Return the (x, y) coordinate for the center point of the cell that contains the specified text.  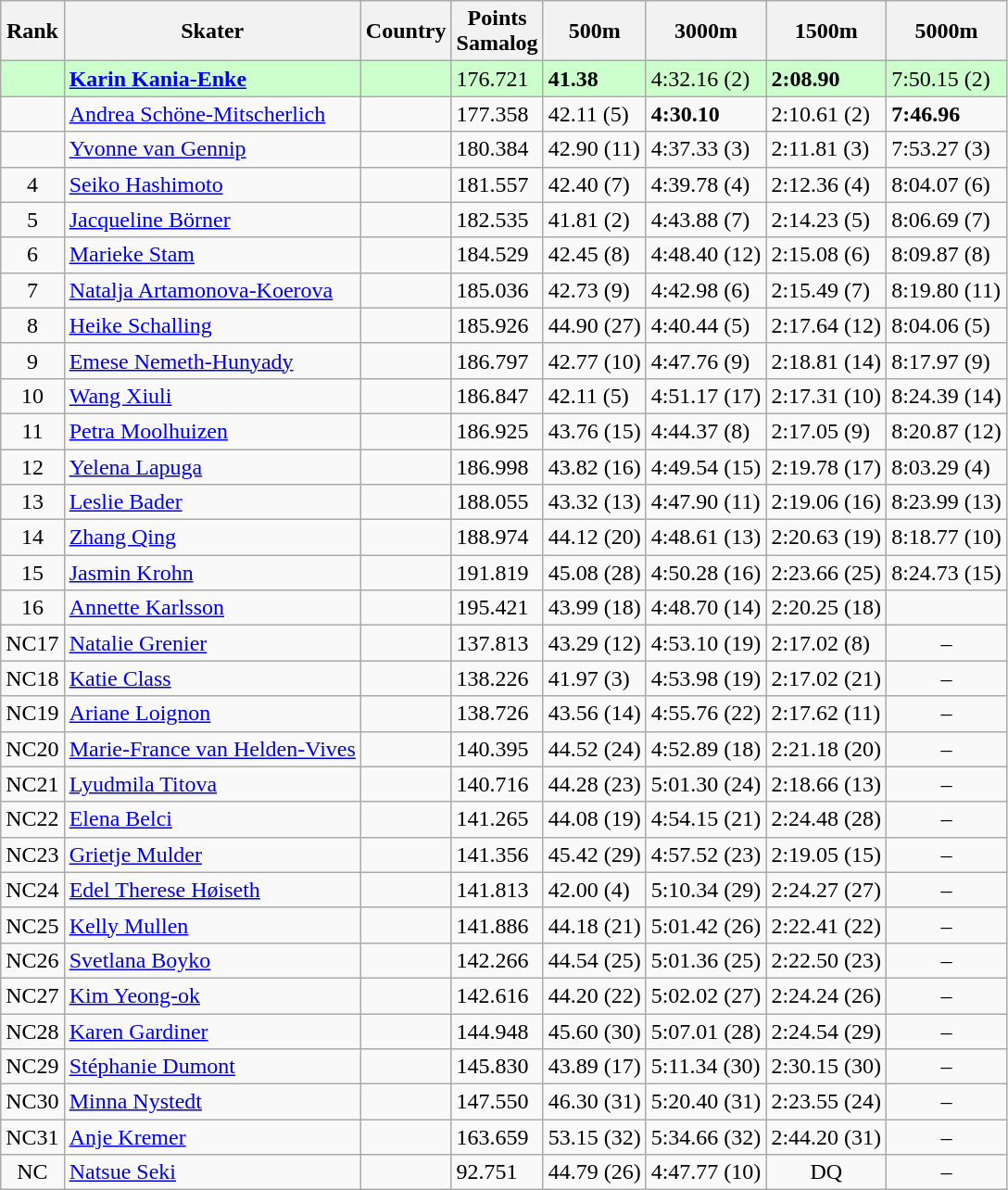
8:17.97 (9) (947, 361)
15 (32, 573)
14 (32, 538)
Kelly Mullen (212, 925)
142.616 (497, 995)
42.73 (9) (595, 290)
4:49.54 (15) (706, 466)
11 (32, 431)
Elena Belci (212, 819)
191.819 (497, 573)
188.055 (497, 502)
2:20.25 (18) (826, 608)
2:17.02 (21) (826, 678)
Katie Class (212, 678)
5:11.34 (30) (706, 1067)
7:46.96 (947, 114)
44.18 (21) (595, 925)
2:19.06 (16) (826, 502)
184.529 (497, 255)
2:20.63 (19) (826, 538)
4 (32, 184)
Natsue Seki (212, 1172)
4:40.44 (5) (706, 325)
8:23.99 (13) (947, 502)
3000m (706, 32)
141.356 (497, 855)
2:12.36 (4) (826, 184)
Country (406, 32)
9 (32, 361)
2:19.05 (15) (826, 855)
Karin Kania-Enke (212, 79)
4:32.16 (2) (706, 79)
NC (32, 1172)
Marie-France van Helden-Vives (212, 749)
2:15.08 (6) (826, 255)
2:22.50 (23) (826, 960)
42.45 (8) (595, 255)
6 (32, 255)
2:17.31 (10) (826, 396)
13 (32, 502)
Lyudmila Titova (212, 784)
41.38 (595, 79)
NC22 (32, 819)
8:24.39 (14) (947, 396)
Zhang Qing (212, 538)
188.974 (497, 538)
Anje Kremer (212, 1137)
2:11.81 (3) (826, 149)
2:17.62 (11) (826, 714)
1500m (826, 32)
NC28 (32, 1032)
5:01.36 (25) (706, 960)
141.813 (497, 890)
NC17 (32, 643)
41.97 (3) (595, 678)
163.659 (497, 1137)
Marieke Stam (212, 255)
4:54.15 (21) (706, 819)
NC29 (32, 1067)
2:23.55 (24) (826, 1102)
8:03.29 (4) (947, 466)
DQ (826, 1172)
2:23.66 (25) (826, 573)
Yvonne van Gennip (212, 149)
10 (32, 396)
2:17.64 (12) (826, 325)
43.82 (16) (595, 466)
NC18 (32, 678)
4:55.76 (22) (706, 714)
4:30.10 (706, 114)
Svetlana Boyko (212, 960)
2:19.78 (17) (826, 466)
45.08 (28) (595, 573)
5:01.42 (26) (706, 925)
5:34.66 (32) (706, 1137)
4:57.52 (23) (706, 855)
45.42 (29) (595, 855)
5000m (947, 32)
4:48.61 (13) (706, 538)
2:24.48 (28) (826, 819)
2:17.02 (8) (826, 643)
4:39.78 (4) (706, 184)
Annette Karlsson (212, 608)
44.90 (27) (595, 325)
8:20.87 (12) (947, 431)
Wang Xiuli (212, 396)
8:24.73 (15) (947, 573)
43.99 (18) (595, 608)
NC20 (32, 749)
NC24 (32, 890)
8:06.69 (7) (947, 220)
Kim Yeong-ok (212, 995)
176.721 (497, 79)
Seiko Hashimoto (212, 184)
43.56 (14) (595, 714)
8:19.80 (11) (947, 290)
2:18.66 (13) (826, 784)
2:15.49 (7) (826, 290)
5:02.02 (27) (706, 995)
4:53.10 (19) (706, 643)
Petra Moolhuizen (212, 431)
12 (32, 466)
4:47.77 (10) (706, 1172)
8:09.87 (8) (947, 255)
NC19 (32, 714)
185.036 (497, 290)
2:24.54 (29) (826, 1032)
2:10.61 (2) (826, 114)
5:07.01 (28) (706, 1032)
45.60 (30) (595, 1032)
42.90 (11) (595, 149)
44.54 (25) (595, 960)
Stéphanie Dumont (212, 1067)
Karen Gardiner (212, 1032)
140.716 (497, 784)
4:44.37 (8) (706, 431)
2:24.27 (27) (826, 890)
43.32 (13) (595, 502)
4:48.40 (12) (706, 255)
147.550 (497, 1102)
2:44.20 (31) (826, 1137)
4:53.98 (19) (706, 678)
182.535 (497, 220)
Jacqueline Börner (212, 220)
Emese Nemeth-Hunyady (212, 361)
2:22.41 (22) (826, 925)
138.226 (497, 678)
4:37.33 (3) (706, 149)
2:21.18 (20) (826, 749)
Ariane Loignon (212, 714)
4:48.70 (14) (706, 608)
500m (595, 32)
44.08 (19) (595, 819)
137.813 (497, 643)
2:08.90 (826, 79)
NC31 (32, 1137)
5:01.30 (24) (706, 784)
4:50.28 (16) (706, 573)
Grietje Mulder (212, 855)
4:47.90 (11) (706, 502)
NC23 (32, 855)
7 (32, 290)
Rank (32, 32)
186.998 (497, 466)
Edel Therese Høiseth (212, 890)
5:20.40 (31) (706, 1102)
NC26 (32, 960)
4:52.89 (18) (706, 749)
43.29 (12) (595, 643)
42.77 (10) (595, 361)
44.20 (22) (595, 995)
4:47.76 (9) (706, 361)
145.830 (497, 1067)
195.421 (497, 608)
181.557 (497, 184)
180.384 (497, 149)
92.751 (497, 1172)
42.00 (4) (595, 890)
177.358 (497, 114)
Yelena Lapuga (212, 466)
144.948 (497, 1032)
4:42.98 (6) (706, 290)
43.76 (15) (595, 431)
5 (32, 220)
186.847 (497, 396)
Skater (212, 32)
44.28 (23) (595, 784)
7:53.27 (3) (947, 149)
2:14.23 (5) (826, 220)
2:30.15 (30) (826, 1067)
5:10.34 (29) (706, 890)
140.395 (497, 749)
44.52 (24) (595, 749)
Natalie Grenier (212, 643)
8:04.07 (6) (947, 184)
186.925 (497, 431)
42.40 (7) (595, 184)
44.12 (20) (595, 538)
8 (32, 325)
8:04.06 (5) (947, 325)
138.726 (497, 714)
Jasmin Krohn (212, 573)
44.79 (26) (595, 1172)
43.89 (17) (595, 1067)
4:51.17 (17) (706, 396)
185.926 (497, 325)
Points Samalog (497, 32)
NC21 (32, 784)
186.797 (497, 361)
41.81 (2) (595, 220)
2:24.24 (26) (826, 995)
Natalja Artamonova-Koerova (212, 290)
53.15 (32) (595, 1137)
Andrea Schöne-Mitscherlich (212, 114)
141.265 (497, 819)
NC27 (32, 995)
16 (32, 608)
46.30 (31) (595, 1102)
141.886 (497, 925)
2:18.81 (14) (826, 361)
142.266 (497, 960)
8:18.77 (10) (947, 538)
Leslie Bader (212, 502)
Minna Nystedt (212, 1102)
7:50.15 (2) (947, 79)
Heike Schalling (212, 325)
4:43.88 (7) (706, 220)
NC30 (32, 1102)
2:17.05 (9) (826, 431)
NC25 (32, 925)
